From the cell containing the given text, extract its center point as [x, y] coordinate. 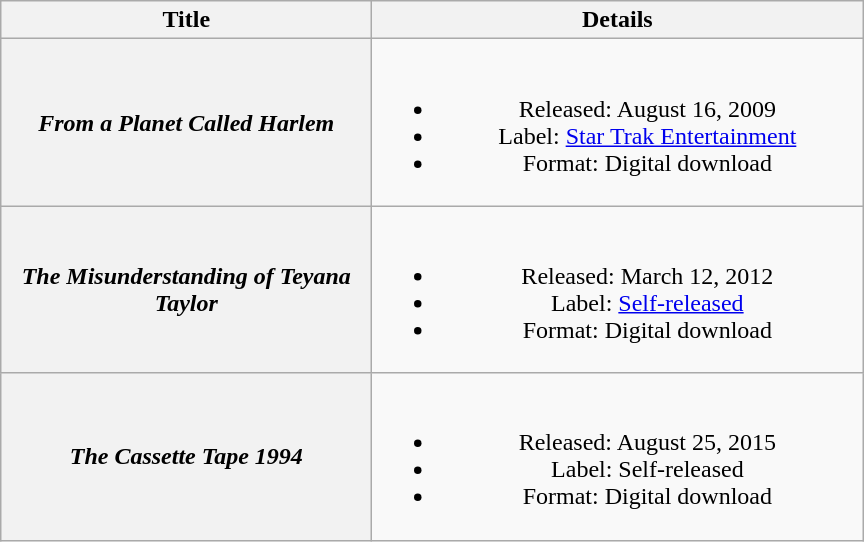
The Misunderstanding of Teyana Taylor [186, 290]
The Cassette Tape 1994 [186, 456]
Title [186, 20]
Released: March 12, 2012Label: Self-releasedFormat: Digital download [618, 290]
Released: August 16, 2009Label: Star Trak EntertainmentFormat: Digital download [618, 122]
Released: August 25, 2015Label: Self-releasedFormat: Digital download [618, 456]
From a Planet Called Harlem [186, 122]
Details [618, 20]
